Find where the given text appears and provide that cell's center as [X, Y] coordinate. 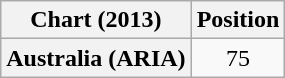
Chart (2013) [96, 20]
75 [238, 58]
Australia (ARIA) [96, 58]
Position [238, 20]
